Identify which cell holds the provided text, then report its [X, Y] central coordinate. 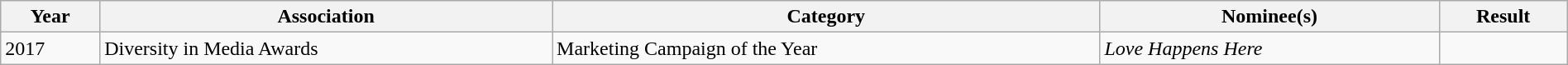
Love Happens Here [1269, 48]
Nominee(s) [1269, 17]
Category [826, 17]
Diversity in Media Awards [326, 48]
2017 [50, 48]
Association [326, 17]
Result [1503, 17]
Year [50, 17]
Marketing Campaign of the Year [826, 48]
